Find where the given text appears and provide that cell's center as [x, y] coordinate. 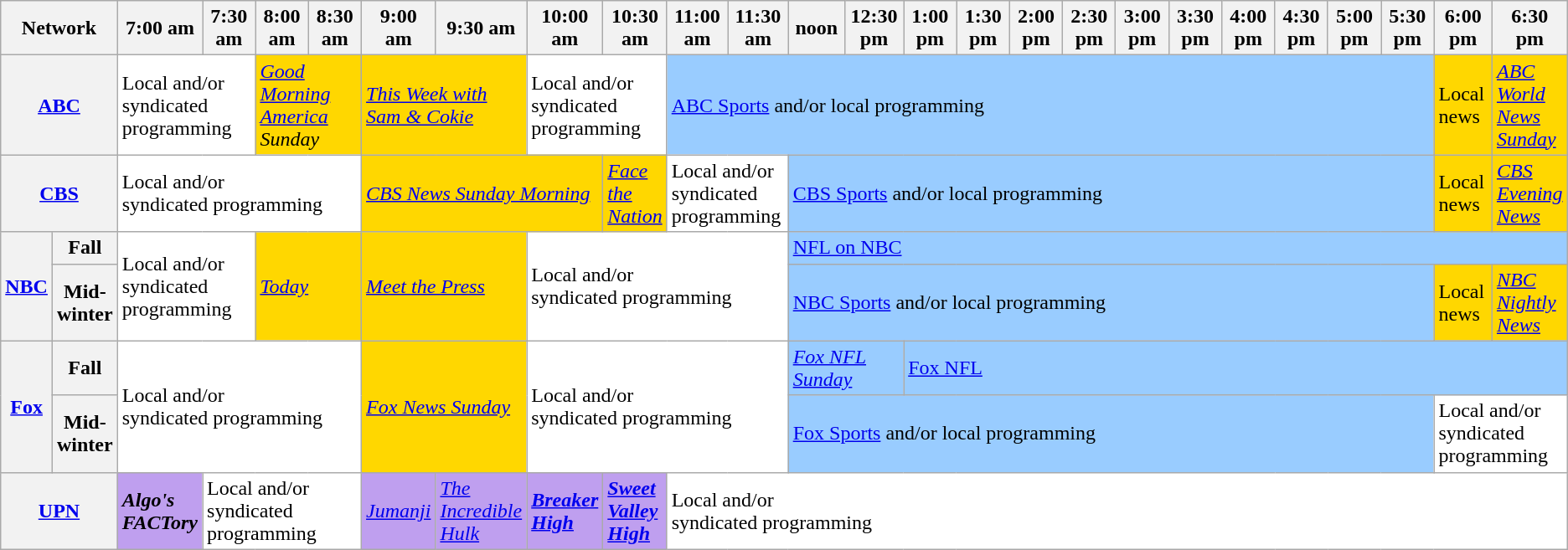
3:00 pm [1142, 28]
4:30 pm [1302, 28]
4:00 pm [1248, 28]
11:30 am [758, 28]
9:30 am [481, 28]
NBC Sports and/or local programming [1111, 302]
7:30 am [230, 28]
Fox News Sunday [444, 407]
5:00 pm [1354, 28]
Fox NFL [1236, 368]
CBS [59, 193]
Today [308, 286]
5:30 pm [1407, 28]
ABC World News Sunday [1529, 105]
The Incredible Hulk [481, 511]
This Week with Sam & Cokie [444, 105]
11:00 am [697, 28]
1:30 pm [983, 28]
NFL on NBC [1178, 248]
10:00 am [565, 28]
8:30 am [335, 28]
NBC [27, 286]
Meet the Press [444, 286]
8:00 am [281, 28]
Fox [27, 407]
NBC Nightly News [1529, 302]
7:00 am [159, 28]
10:30 am [635, 28]
Fox NFL Sunday [846, 368]
6:00 pm [1462, 28]
CBS Sports and/or local programming [1111, 193]
CBS Evening News [1529, 193]
1:00 pm [930, 28]
3:30 pm [1194, 28]
Breaker High [565, 511]
2:00 pm [1035, 28]
6:30 pm [1529, 28]
Face the Nation [635, 193]
Algo's FACTory [159, 511]
CBS News Sunday Morning [482, 193]
Jumanji [399, 511]
Network [59, 28]
Sweet Valley High [635, 511]
Good Morning America Sunday [308, 105]
UPN [59, 511]
12:30 pm [874, 28]
noon [816, 28]
9:00 am [399, 28]
Fox Sports and/or local programming [1111, 434]
ABC Sports and/or local programming [1050, 105]
ABC [59, 105]
2:30 pm [1089, 28]
